Identify which cell holds the provided text, then report its (x, y) central coordinate. 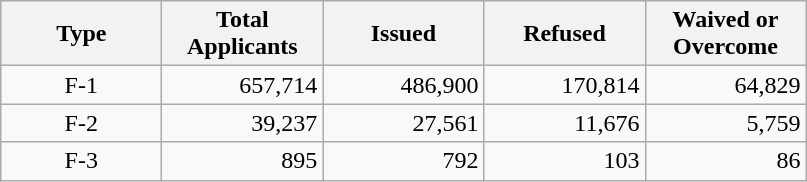
F-3 (82, 161)
103 (564, 161)
Waived or Overcome (726, 34)
Refused (564, 34)
39,237 (242, 123)
657,714 (242, 85)
5,759 (726, 123)
Total Applicants (242, 34)
11,676 (564, 123)
F-2 (82, 123)
64,829 (726, 85)
170,814 (564, 85)
Issued (404, 34)
27,561 (404, 123)
86 (726, 161)
486,900 (404, 85)
F-1 (82, 85)
Type (82, 34)
792 (404, 161)
895 (242, 161)
